Find where the given text appears and provide that cell's center as [x, y] coordinate. 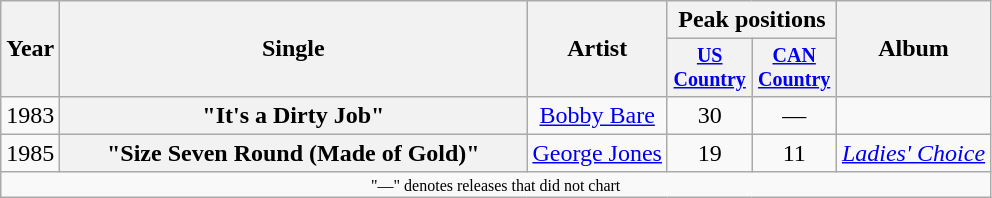
CAN Country [794, 68]
Ladies' Choice [913, 153]
1983 [30, 115]
Bobby Bare [598, 115]
US Country [709, 68]
"Size Seven Round (Made of Gold)" [294, 153]
George Jones [598, 153]
"It's a Dirty Job" [294, 115]
Artist [598, 49]
— [794, 115]
Year [30, 49]
19 [709, 153]
30 [709, 115]
Peak positions [752, 20]
"—" denotes releases that did not chart [496, 184]
Album [913, 49]
1985 [30, 153]
11 [794, 153]
Single [294, 49]
